Detect which cell encompasses the target text, then output its [x, y] center coordinate. 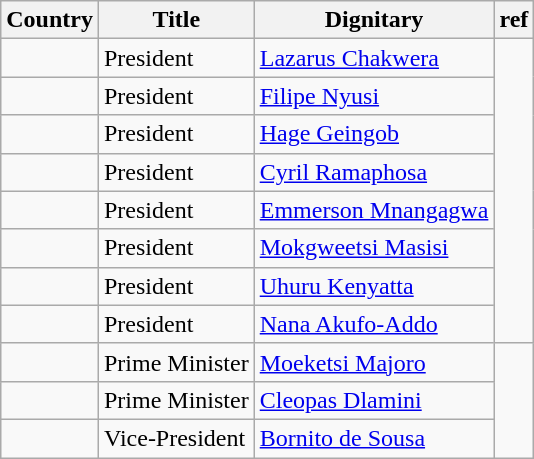
Cleopas Dlamini [374, 400]
Lazarus Chakwera [374, 58]
Hage Geingob [374, 134]
Uhuru Kenyatta [374, 286]
Bornito de Sousa [374, 438]
Dignitary [374, 20]
Nana Akufo-Addo [374, 324]
Country [50, 20]
Filipe Nyusi [374, 96]
Title [176, 20]
Emmerson Mnangagwa [374, 210]
Vice-President [176, 438]
Moeketsi Majoro [374, 362]
Mokgweetsi Masisi [374, 248]
ref [514, 20]
Cyril Ramaphosa [374, 172]
